From the cell containing the given text, extract its center point as (X, Y) coordinate. 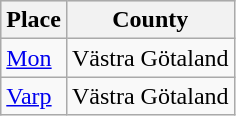
Mon (34, 58)
County (150, 20)
Varp (34, 96)
Place (34, 20)
